Return (X, Y) of the center of cell containing provided text 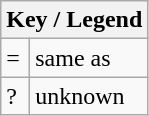
unknown (89, 96)
Key / Legend (74, 20)
same as (89, 58)
? (16, 96)
= (16, 58)
